Identify which cell holds the provided text, then report its [x, y] central coordinate. 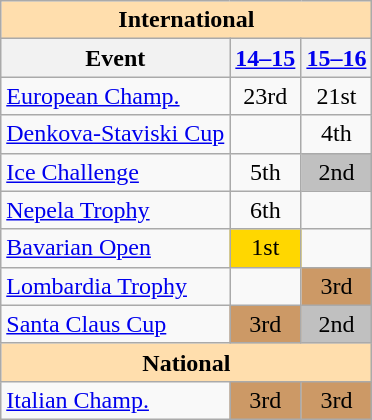
Italian Champ. [116, 400]
Lombardia Trophy [116, 286]
Ice Challenge [116, 172]
1st [266, 248]
National [186, 362]
Denkova-Staviski Cup [116, 134]
21st [336, 96]
14–15 [266, 58]
6th [266, 210]
Event [116, 58]
Santa Claus Cup [116, 324]
Bavarian Open [116, 248]
Nepela Trophy [116, 210]
5th [266, 172]
4th [336, 134]
European Champ. [116, 96]
International [186, 20]
15–16 [336, 58]
23rd [266, 96]
